Capture the cell that displays the provided text and extract its [x, y] central coordinate. 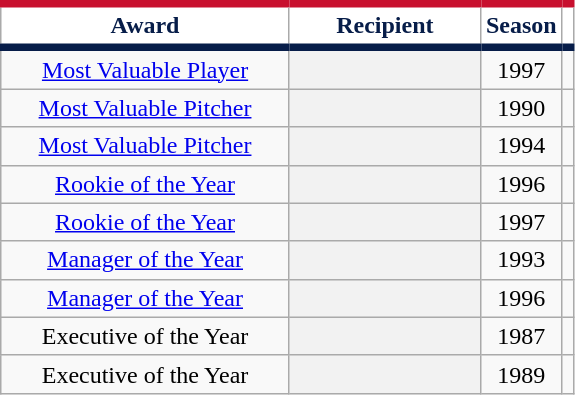
1993 [521, 260]
1990 [521, 108]
Recipient [384, 26]
1987 [521, 336]
1989 [521, 374]
1994 [521, 146]
Award [146, 26]
Season [521, 26]
Most Valuable Player [146, 68]
